Search for the cell housing the specified text and yield its (X, Y) center coordinate. 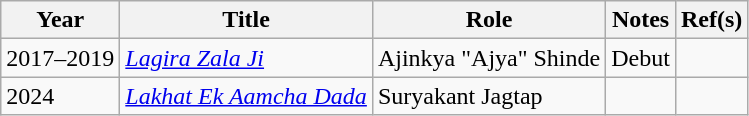
Notes (641, 20)
Role (488, 20)
Ajinkya "Ajya" Shinde (488, 58)
Year (60, 20)
Debut (641, 58)
Title (246, 20)
Lakhat Ek Aamcha Dada (246, 96)
Ref(s) (711, 20)
Lagira Zala Ji (246, 58)
Suryakant Jagtap (488, 96)
2017–2019 (60, 58)
2024 (60, 96)
